Determine the (x, y) coordinate at the center of the cell enclosing the given text.  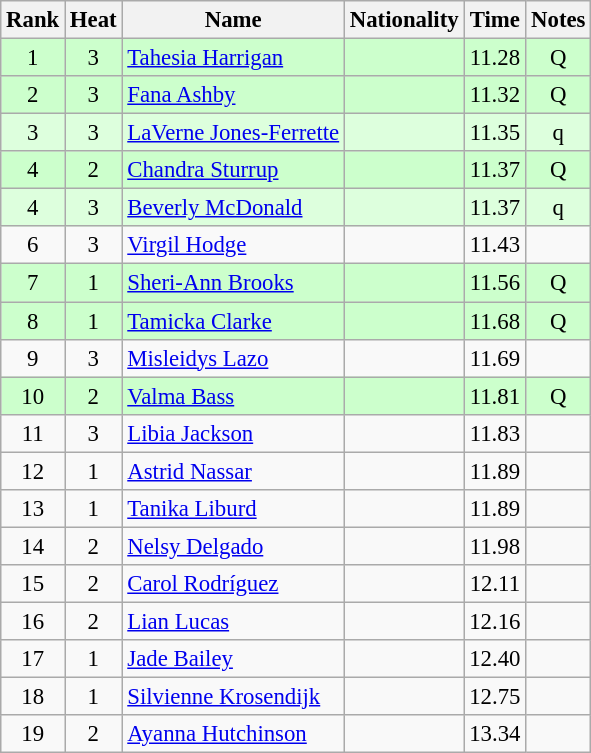
13 (33, 509)
11.68 (495, 321)
11.32 (495, 95)
11.69 (495, 358)
Time (495, 20)
11.81 (495, 396)
11.28 (495, 58)
Tanika Liburd (233, 509)
12.16 (495, 621)
6 (33, 245)
Libia Jackson (233, 433)
19 (33, 734)
Fana Ashby (233, 95)
Tamicka Clarke (233, 321)
14 (33, 546)
11.98 (495, 546)
Nationality (404, 20)
LaVerne Jones-Ferrette (233, 133)
8 (33, 321)
16 (33, 621)
Astrid Nassar (233, 471)
Rank (33, 20)
Sheri-Ann Brooks (233, 283)
Beverly McDonald (233, 208)
11.56 (495, 283)
Misleidys Lazo (233, 358)
Name (233, 20)
Jade Bailey (233, 659)
18 (33, 697)
Virgil Hodge (233, 245)
11 (33, 433)
11.35 (495, 133)
Valma Bass (233, 396)
Lian Lucas (233, 621)
Heat (94, 20)
11.43 (495, 245)
9 (33, 358)
12.11 (495, 584)
11.83 (495, 433)
12.40 (495, 659)
12.75 (495, 697)
Carol Rodríguez (233, 584)
10 (33, 396)
7 (33, 283)
17 (33, 659)
Notes (558, 20)
Chandra Sturrup (233, 170)
Silvienne Krosendijk (233, 697)
Nelsy Delgado (233, 546)
12 (33, 471)
Ayanna Hutchinson (233, 734)
Tahesia Harrigan (233, 58)
15 (33, 584)
13.34 (495, 734)
